Scan for the cell matching the given text and deliver its (X, Y) coordinate at center. 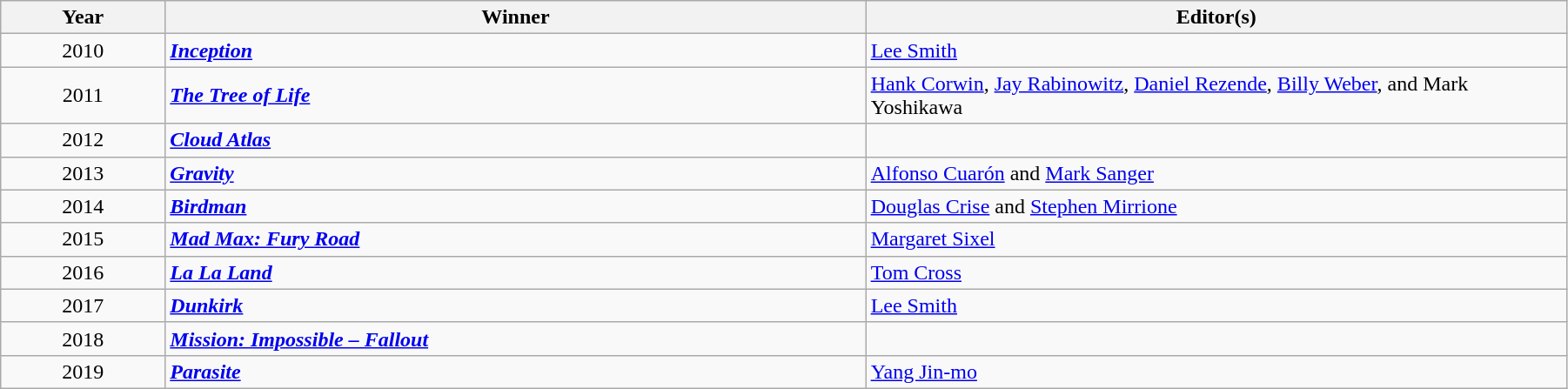
2016 (84, 272)
2014 (84, 206)
Parasite (515, 372)
Mad Max: Fury Road (515, 239)
Cloud Atlas (515, 140)
2011 (84, 96)
Alfonso Cuarón and Mark Sanger (1216, 173)
Editor(s) (1216, 17)
2010 (84, 50)
The Tree of Life (515, 96)
Hank Corwin, Jay Rabinowitz, Daniel Rezende, Billy Weber, and Mark Yoshikawa (1216, 96)
Dunkirk (515, 305)
Tom Cross (1216, 272)
2012 (84, 140)
Gravity (515, 173)
Mission: Impossible – Fallout (515, 339)
2018 (84, 339)
Douglas Crise and Stephen Mirrione (1216, 206)
Year (84, 17)
2019 (84, 372)
Birdman (515, 206)
2017 (84, 305)
2013 (84, 173)
Margaret Sixel (1216, 239)
2015 (84, 239)
La La Land (515, 272)
Winner (515, 17)
Yang Jin-mo (1216, 372)
Inception (515, 50)
